Output the [X, Y] coordinate of the center of the cell containing the given text.  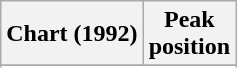
Peakposition [189, 34]
Chart (1992) [72, 34]
